Pinpoint the cell where the given text exists, returning its (x, y) midpoint coordinate. 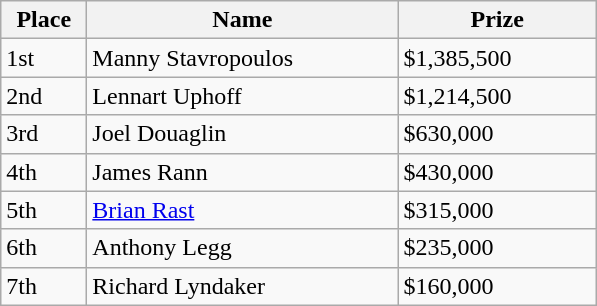
James Rann (242, 172)
$160,000 (498, 286)
Name (242, 20)
Prize (498, 20)
4th (44, 172)
3rd (44, 134)
Joel Douaglin (242, 134)
$430,000 (498, 172)
5th (44, 210)
$1,214,500 (498, 96)
6th (44, 248)
$235,000 (498, 248)
$1,385,500 (498, 58)
Brian Rast (242, 210)
Richard Lyndaker (242, 286)
1st (44, 58)
$315,000 (498, 210)
Manny Stavropoulos (242, 58)
7th (44, 286)
Lennart Uphoff (242, 96)
$630,000 (498, 134)
Anthony Legg (242, 248)
Place (44, 20)
2nd (44, 96)
